Determine the (x, y) coordinate at the center of the cell enclosing the given text.  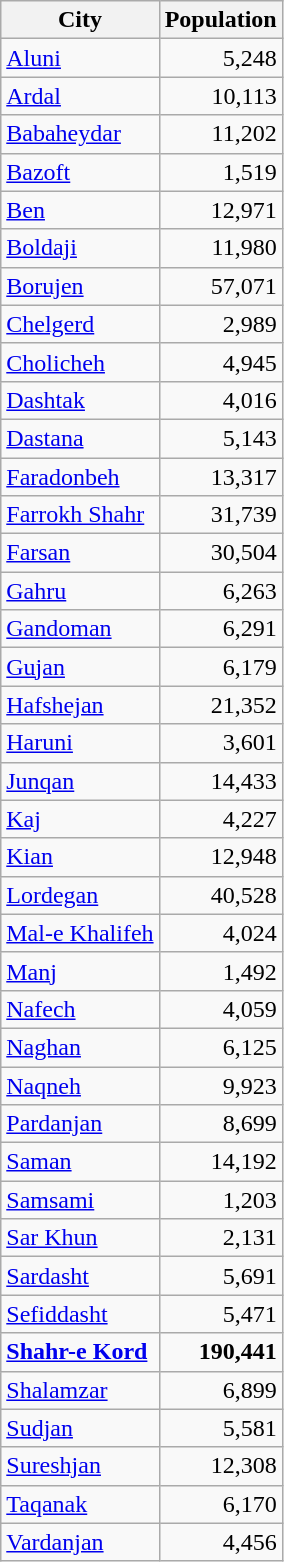
9,923 (220, 1085)
Samsami (80, 1200)
1,519 (220, 172)
5,248 (220, 58)
6,899 (220, 1390)
Lordegan (80, 895)
10,113 (220, 96)
21,352 (220, 705)
1,492 (220, 971)
6,179 (220, 667)
6,125 (220, 1047)
Gujan (80, 667)
Borujen (80, 286)
Hafshejan (80, 705)
Naghan (80, 1047)
11,202 (220, 134)
Ben (80, 210)
Kian (80, 857)
30,504 (220, 553)
Chelgerd (80, 324)
Aluni (80, 58)
Junqan (80, 781)
Shalamzar (80, 1390)
57,071 (220, 286)
13,317 (220, 477)
3,601 (220, 743)
6,170 (220, 1504)
Manj (80, 971)
Cholicheh (80, 362)
Farsan (80, 553)
2,989 (220, 324)
1,203 (220, 1200)
City (80, 20)
Sureshjan (80, 1466)
Babaheydar (80, 134)
4,456 (220, 1542)
Shahr-e Kord (80, 1352)
4,059 (220, 1009)
31,739 (220, 515)
40,528 (220, 895)
Taqanak (80, 1504)
5,471 (220, 1314)
4,016 (220, 400)
12,308 (220, 1466)
Population (220, 20)
Dastana (80, 438)
Nafech (80, 1009)
Gandoman (80, 629)
Sar Khun (80, 1238)
4,227 (220, 819)
Farrokh Shahr (80, 515)
Naqneh (80, 1085)
5,581 (220, 1428)
4,024 (220, 933)
12,971 (220, 210)
Boldaji (80, 248)
Mal-e Khalifeh (80, 933)
6,263 (220, 591)
11,980 (220, 248)
Bazoft (80, 172)
4,945 (220, 362)
5,691 (220, 1276)
14,433 (220, 781)
14,192 (220, 1162)
12,948 (220, 857)
190,441 (220, 1352)
2,131 (220, 1238)
Kaj (80, 819)
5,143 (220, 438)
6,291 (220, 629)
Pardanjan (80, 1124)
Dashtak (80, 400)
Faradonbeh (80, 477)
Sefiddasht (80, 1314)
Haruni (80, 743)
Gahru (80, 591)
Ardal (80, 96)
Sardasht (80, 1276)
Sudjan (80, 1428)
Vardanjan (80, 1542)
Saman (80, 1162)
8,699 (220, 1124)
